Capture the cell that displays the provided text and extract its (x, y) central coordinate. 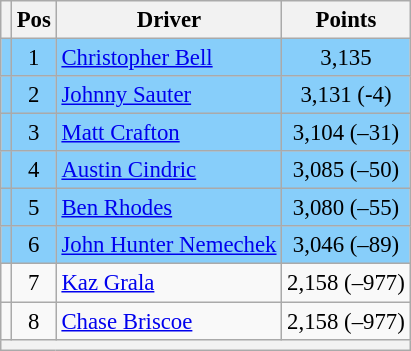
7 (34, 283)
3,104 (–31) (346, 133)
5 (34, 208)
3,080 (–55) (346, 208)
Matt Crafton (169, 133)
1 (34, 58)
Chase Briscoe (169, 321)
Christopher Bell (169, 58)
Johnny Sauter (169, 95)
Pos (34, 20)
Points (346, 20)
Ben Rhodes (169, 208)
John Hunter Nemechek (169, 245)
Austin Cindric (169, 170)
3,135 (346, 58)
3,131 (-4) (346, 95)
3,085 (–50) (346, 170)
3,046 (–89) (346, 245)
8 (34, 321)
6 (34, 245)
4 (34, 170)
Kaz Grala (169, 283)
2 (34, 95)
3 (34, 133)
Driver (169, 20)
